Return the (x, y) coordinate for the center point of the cell that contains the specified text.  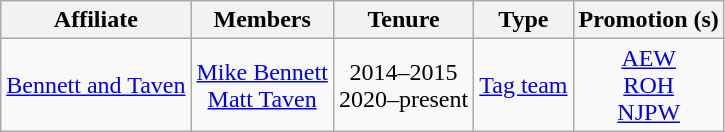
Affiliate (96, 20)
Members (262, 20)
AEWROHNJPW (648, 85)
Mike BennettMatt Taven (262, 85)
Type (524, 20)
Tenure (403, 20)
2014–20152020–present (403, 85)
Tag team (524, 85)
Bennett and Taven (96, 85)
Promotion (s) (648, 20)
